Locate the cell with the specified text and output its [X, Y] center coordinate. 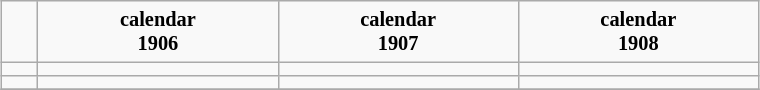
calendar1906 [158, 31]
calendar1908 [638, 31]
calendar1907 [398, 31]
